Provide the (x, y) coordinate of the cell's center where the given text is located.  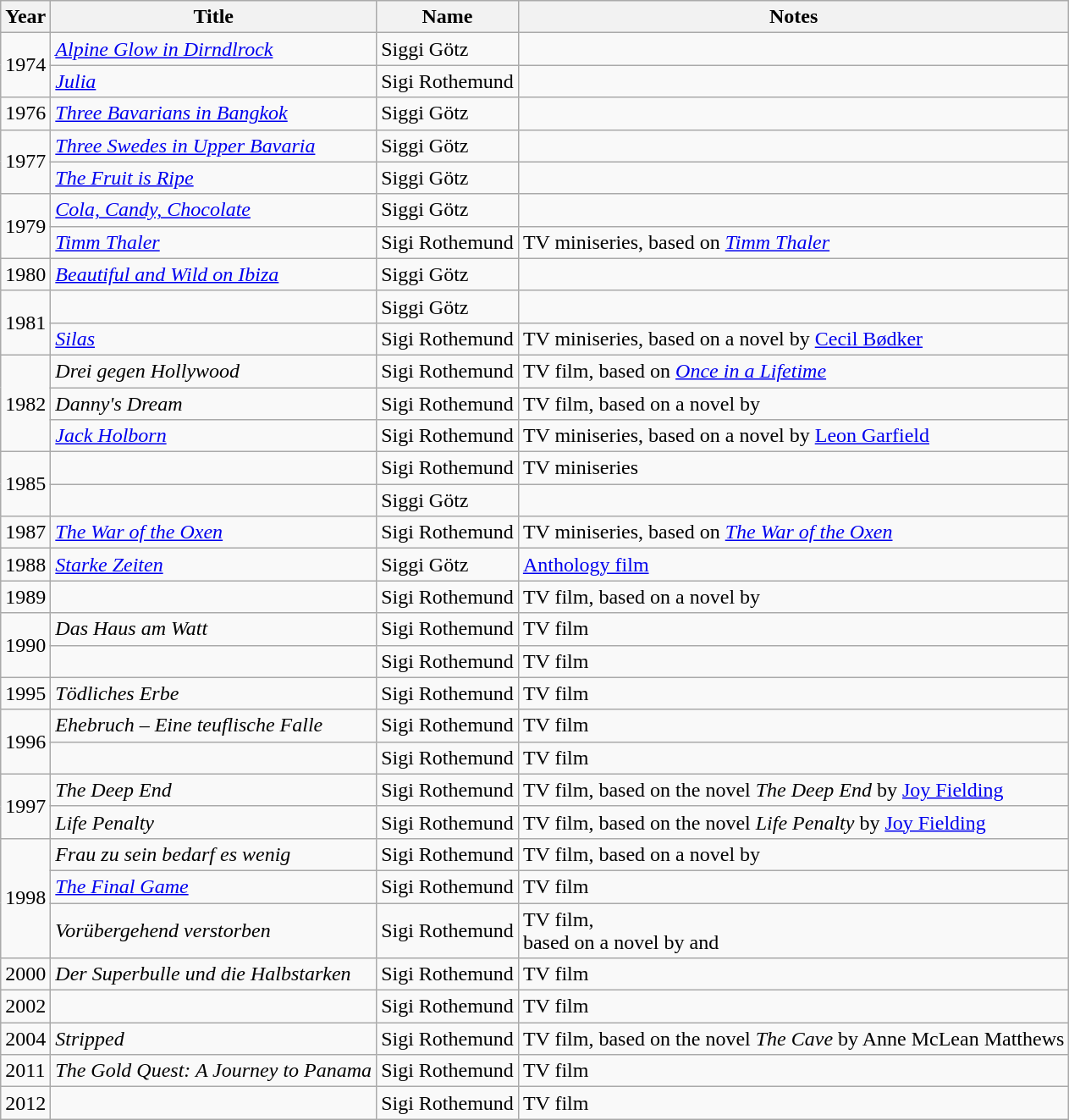
1977 (25, 162)
1982 (25, 403)
1980 (25, 274)
TV miniseries, based on a novel by Cecil Bødker (794, 339)
Drei gegen Hollywood (213, 371)
TV miniseries, based on a novel by Leon Garfield (794, 436)
1998 (25, 897)
Beautiful and Wild on Ibiza (213, 274)
Life Penalty (213, 822)
Three Swedes in Upper Bavaria (213, 146)
Three Bavarians in Bangkok (213, 113)
Frau zu sein bedarf es wenig (213, 854)
Notes (794, 17)
The Deep End (213, 790)
1988 (25, 565)
Ehebruch – Eine teuflische Falle (213, 726)
Silas (213, 339)
Das Haus am Watt (213, 629)
1976 (25, 113)
The War of the Oxen (213, 532)
The Final Game (213, 886)
2004 (25, 1039)
Vorübergehend verstorben (213, 930)
1990 (25, 645)
Jack Holborn (213, 436)
Tödliches Erbe (213, 693)
1996 (25, 742)
1995 (25, 693)
1974 (25, 65)
TV film, based on the novel The Cave by Anne McLean Matthews (794, 1039)
1987 (25, 532)
TV film, based on the novel Life Penalty by Joy Fielding (794, 822)
Title (213, 17)
Der Superbulle und die Halbstarken (213, 974)
2011 (25, 1071)
2002 (25, 1007)
TV miniseries, based on The War of the Oxen (794, 532)
TV miniseries, based on Timm Thaler (794, 242)
Starke Zeiten (213, 565)
2012 (25, 1103)
2000 (25, 974)
1989 (25, 597)
Anthology film (794, 565)
Alpine Glow in Dirndlrock (213, 49)
TV miniseries (794, 468)
1997 (25, 806)
TV film, based on the novel The Deep End by Joy Fielding (794, 790)
1981 (25, 323)
TV film, based on Once in a Lifetime (794, 371)
Stripped (213, 1039)
The Fruit is Ripe (213, 178)
Name (448, 17)
TV film, based on a novel by and (794, 930)
Danny's Dream (213, 404)
Year (25, 17)
1985 (25, 484)
The Gold Quest: A Journey to Panama (213, 1071)
Julia (213, 81)
Timm Thaler (213, 242)
1979 (25, 226)
Cola, Candy, Chocolate (213, 210)
